From the cell containing the given text, extract its center point as (x, y) coordinate. 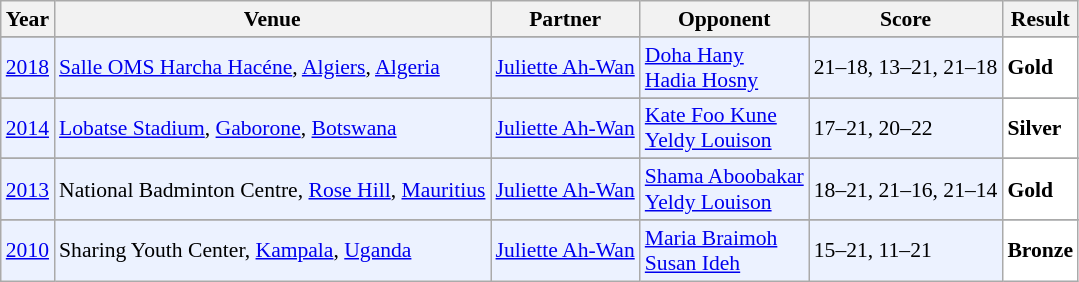
18–21, 21–16, 21–14 (906, 190)
Shama Aboobakar Yeldy Louison (724, 190)
Venue (272, 19)
Kate Foo Kune Yeldy Louison (724, 128)
2014 (28, 128)
2013 (28, 190)
Result (1040, 19)
2018 (28, 68)
Salle OMS Harcha Hacéne, Algiers, Algeria (272, 68)
17–21, 20–22 (906, 128)
Sharing Youth Center, Kampala, Uganda (272, 250)
Opponent (724, 19)
Year (28, 19)
Lobatse Stadium, Gaborone, Botswana (272, 128)
Silver (1040, 128)
Bronze (1040, 250)
15–21, 11–21 (906, 250)
National Badminton Centre, Rose Hill, Mauritius (272, 190)
Partner (564, 19)
Maria Braimoh Susan Ideh (724, 250)
2010 (28, 250)
Doha Hany Hadia Hosny (724, 68)
Score (906, 19)
21–18, 13–21, 21–18 (906, 68)
